Scan for the cell matching the given text and deliver its [x, y] coordinate at center. 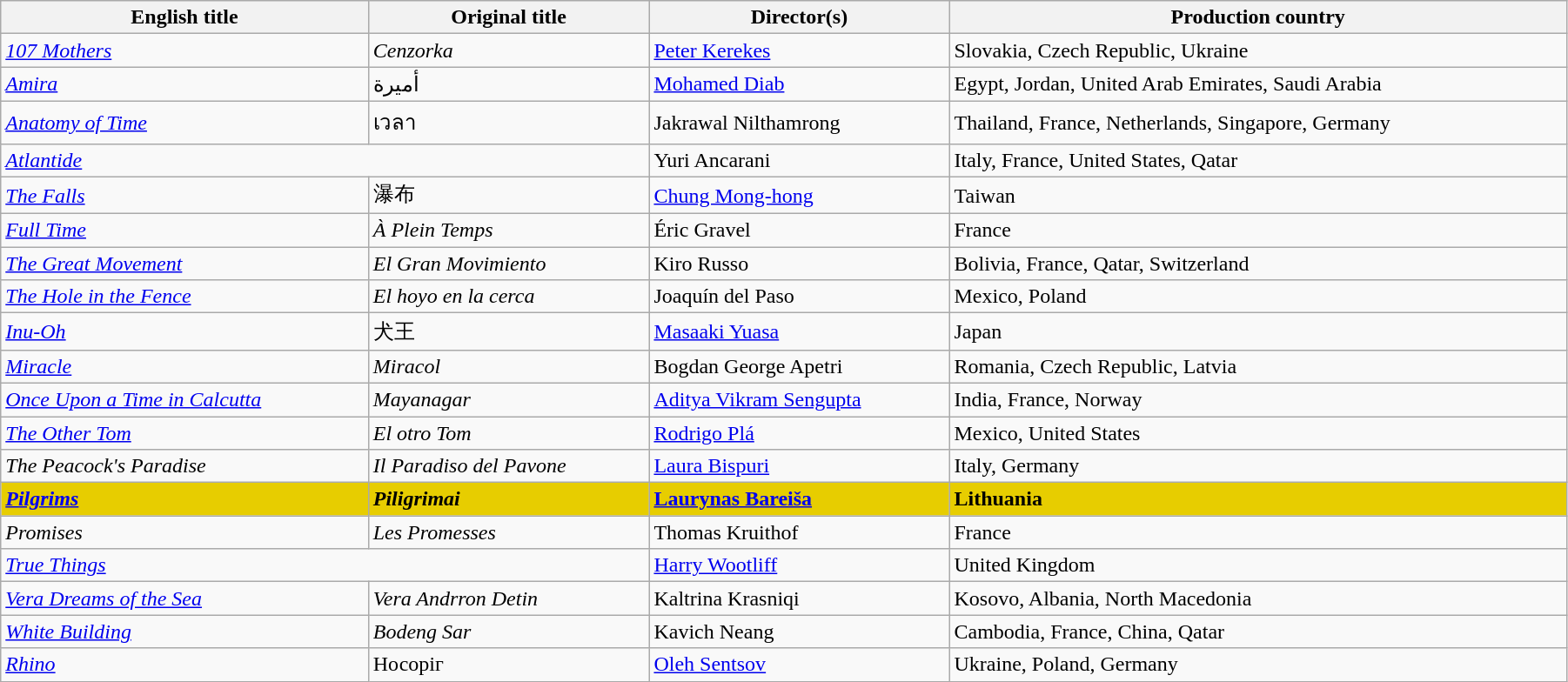
Носоріг [508, 665]
Aditya Vikram Sengupta [799, 399]
Kosovo, Albania, North Macedonia [1258, 598]
Yuri Ancarani [799, 160]
Bolivia, France, Qatar, Switzerland [1258, 264]
เวลา [508, 122]
Cenzorka [508, 50]
Il Paradiso del Pavone [508, 466]
Inu-Oh [184, 332]
English title [184, 17]
Miracle [184, 366]
犬王 [508, 332]
Thailand, France, Netherlands, Singapore, Germany [1258, 122]
أميرة [508, 84]
Chung Mong-hong [799, 195]
Jakrawal Nilthamrong [799, 122]
Japan [1258, 332]
Pilgrims [184, 499]
Thomas Kruithof [799, 532]
Once Upon a Time in Calcutta [184, 399]
À Plein Temps [508, 231]
El Gran Movimiento [508, 264]
Mohamed Diab [799, 84]
Kavich Neang [799, 632]
Kaltrina Krasniqi [799, 598]
Rhino [184, 665]
Joaquín del Paso [799, 297]
True Things [325, 565]
Vera Dreams of the Sea [184, 598]
The Hole in the Fence [184, 297]
Production country [1258, 17]
Mexico, Poland [1258, 297]
United Kingdom [1258, 565]
The Other Tom [184, 432]
Original title [508, 17]
Mexico, United States [1258, 432]
Atlantide [325, 160]
Slovakia, Czech Republic, Ukraine [1258, 50]
Italy, France, United States, Qatar [1258, 160]
Amira [184, 84]
Masaaki Yuasa [799, 332]
Rodrigo Plá [799, 432]
Bogdan George Apetri [799, 366]
Mayanagar [508, 399]
Éric Gravel [799, 231]
Vera Andrron Detin [508, 598]
Les Promesses [508, 532]
瀑布 [508, 195]
Romania, Czech Republic, Latvia [1258, 366]
Full Time [184, 231]
107 Mothers [184, 50]
Director(s) [799, 17]
Lithuania [1258, 499]
Kiro Russo [799, 264]
Laurynas Bareiša [799, 499]
Oleh Sentsov [799, 665]
Ukraine, Poland, Germany [1258, 665]
India, France, Norway [1258, 399]
Bodeng Sar [508, 632]
Egypt, Jordan, United Arab Emirates, Saudi Arabia [1258, 84]
Promises [184, 532]
El hoyo en la cerca [508, 297]
El otro Tom [508, 432]
The Peacock's Paradise [184, 466]
White Building [184, 632]
The Great Movement [184, 264]
Laura Bispuri [799, 466]
Peter Kerekes [799, 50]
Miracol [508, 366]
Anatomy of Time [184, 122]
Italy, Germany [1258, 466]
The Falls [184, 195]
Taiwan [1258, 195]
Harry Wootliff [799, 565]
Piligrimai [508, 499]
Cambodia, France, China, Qatar [1258, 632]
